Search for the cell housing the specified text and yield its (X, Y) center coordinate. 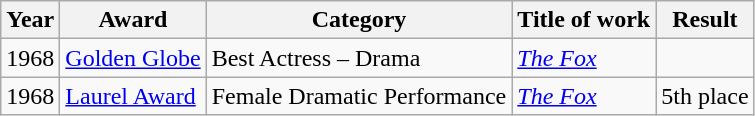
Category (359, 20)
Year (30, 20)
Award (133, 20)
Laurel Award (133, 96)
Female Dramatic Performance (359, 96)
Result (705, 20)
5th place (705, 96)
Best Actress – Drama (359, 58)
Title of work (584, 20)
Golden Globe (133, 58)
